Identify which cell holds the provided text, then report its (X, Y) central coordinate. 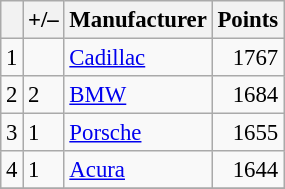
3 (12, 133)
Points (248, 20)
Porsche (138, 133)
BMW (138, 95)
4 (12, 170)
Cadillac (138, 58)
Acura (138, 170)
Manufacturer (138, 20)
1684 (248, 95)
+/– (44, 20)
1644 (248, 170)
1655 (248, 133)
1767 (248, 58)
